Return the [X, Y] coordinate for the center point of the cell that contains the specified text.  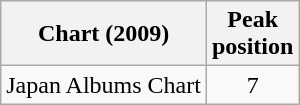
7 [252, 85]
Chart (2009) [104, 34]
Japan Albums Chart [104, 85]
Peakposition [252, 34]
